Search for the cell housing the specified text and yield its [x, y] center coordinate. 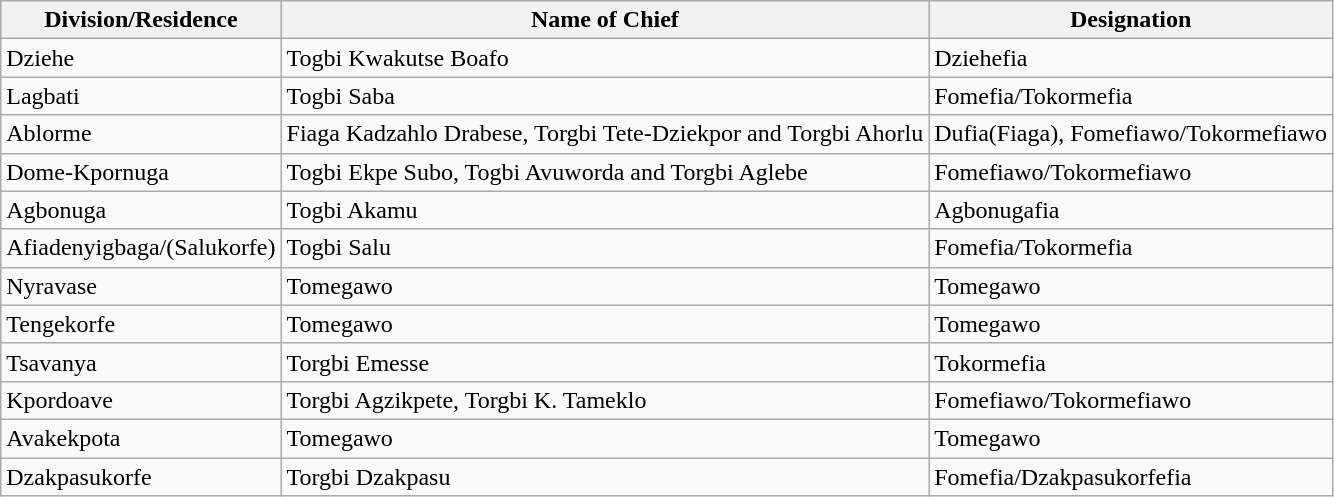
Division/Residence [141, 20]
Torgbi Emesse [605, 362]
Togbi Kwakutse Boafo [605, 58]
Dziehe [141, 58]
Kpordoave [141, 400]
Ablorme [141, 134]
Torgbi Dzakpasu [605, 477]
Togbi Ekpe Subo, Togbi Avuworda and Torgbi Aglebe [605, 172]
Tsavanya [141, 362]
Lagbati [141, 96]
Tokormefia [1131, 362]
Afiadenyigbaga/(Salukorfe) [141, 248]
Dziehefia [1131, 58]
Avakekpota [141, 438]
Fiaga Kadzahlo Drabese, Torgbi Tete-Dziekpor and Torgbi Ahorlu [605, 134]
Agbonugafia [1131, 210]
Agbonuga [141, 210]
Tengekorfe [141, 324]
Togbi Akamu [605, 210]
Fomefia/Dzakpasukorfefia [1131, 477]
Togbi Salu [605, 248]
Togbi Saba [605, 96]
Dufia(Fiaga), Fomefiawo/Tokormefiawo [1131, 134]
Nyravase [141, 286]
Dome-Kpornuga [141, 172]
Designation [1131, 20]
Name of Chief [605, 20]
Torgbi Agzikpete, Torgbi K. Tameklo [605, 400]
Dzakpasukorfe [141, 477]
